From the cell containing the given text, extract its center point as (X, Y) coordinate. 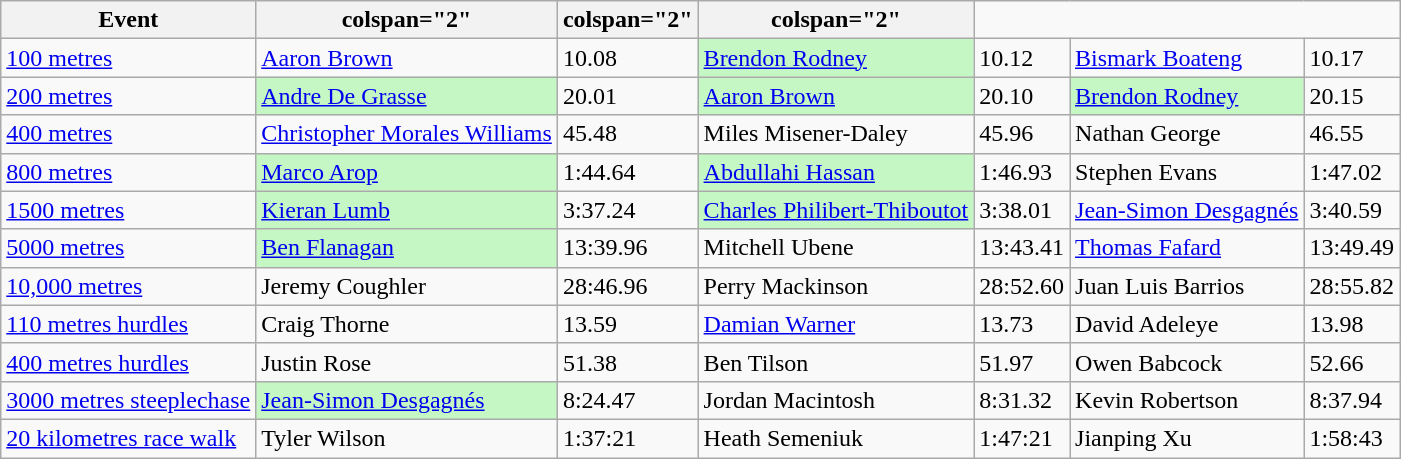
1:46.93 (1022, 172)
13:43.41 (1022, 248)
Marco Arop (407, 172)
8:31.32 (1022, 400)
Thomas Fafard (1187, 248)
Jianping Xu (1187, 438)
Craig Thorne (407, 324)
David Adeleye (1187, 324)
Event (128, 20)
110 metres hurdles (128, 324)
Tyler Wilson (407, 438)
Christopher Morales Williams (407, 134)
10.17 (1352, 58)
3:38.01 (1022, 210)
Jeremy Coughler (407, 286)
Heath Semeniuk (836, 438)
10.12 (1022, 58)
Perry Mackinson (836, 286)
1500 metres (128, 210)
3:37.24 (628, 210)
Bismark Boateng (1187, 58)
13.73 (1022, 324)
8:24.47 (628, 400)
Kieran Lumb (407, 210)
Abdullahi Hassan (836, 172)
1:44.64 (628, 172)
Damian Warner (836, 324)
28:55.82 (1352, 286)
13.98 (1352, 324)
200 metres (128, 96)
5000 metres (128, 248)
10.08 (628, 58)
51.97 (1022, 362)
400 metres hurdles (128, 362)
400 metres (128, 134)
1:37:21 (628, 438)
28:52.60 (1022, 286)
1:47:21 (1022, 438)
28:46.96 (628, 286)
52.66 (1352, 362)
Kevin Robertson (1187, 400)
1:58:43 (1352, 438)
Stephen Evans (1187, 172)
8:37.94 (1352, 400)
10,000 metres (128, 286)
13.59 (628, 324)
800 metres (128, 172)
Justin Rose (407, 362)
100 metres (128, 58)
Ben Flanagan (407, 248)
Nathan George (1187, 134)
Juan Luis Barrios (1187, 286)
20.01 (628, 96)
Mitchell Ubene (836, 248)
51.38 (628, 362)
20 kilometres race walk (128, 438)
13:49.49 (1352, 248)
Jordan Macintosh (836, 400)
Owen Babcock (1187, 362)
3000 metres steeplechase (128, 400)
45.48 (628, 134)
45.96 (1022, 134)
Miles Misener-Daley (836, 134)
Charles Philibert-Thiboutot (836, 210)
20.15 (1352, 96)
13:39.96 (628, 248)
1:47.02 (1352, 172)
3:40.59 (1352, 210)
20.10 (1022, 96)
Ben Tilson (836, 362)
46.55 (1352, 134)
Andre De Grasse (407, 96)
